Provide the (X, Y) coordinate of the cell's center where the given text is located.  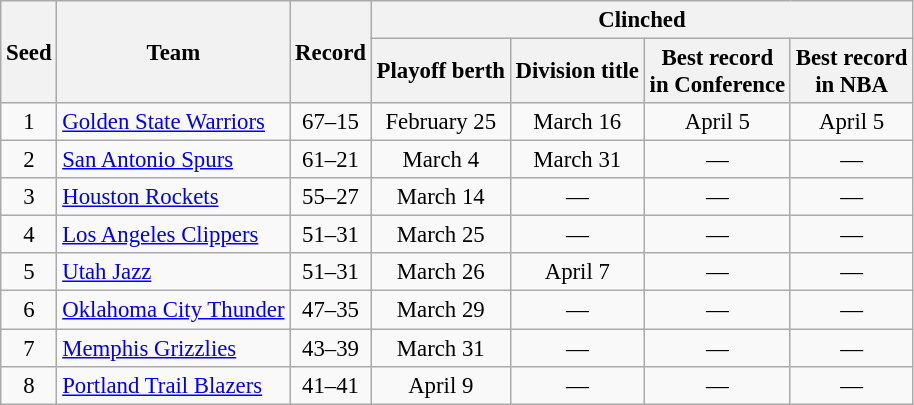
Los Angeles Clippers (174, 235)
Clinched (642, 20)
Playoff berth (440, 72)
61–21 (330, 160)
Portland Trail Blazers (174, 385)
47–35 (330, 310)
Seed (29, 52)
5 (29, 273)
Houston Rockets (174, 197)
Golden State Warriors (174, 122)
1 (29, 122)
6 (29, 310)
Best record in NBA (851, 72)
2 (29, 160)
Team (174, 52)
67–15 (330, 122)
8 (29, 385)
April 9 (440, 385)
Oklahoma City Thunder (174, 310)
41–41 (330, 385)
San Antonio Spurs (174, 160)
April 7 (577, 273)
Best record in Conference (717, 72)
Memphis Grizzlies (174, 348)
February 25 (440, 122)
March 4 (440, 160)
7 (29, 348)
March 29 (440, 310)
4 (29, 235)
Division title (577, 72)
3 (29, 197)
55–27 (330, 197)
March 26 (440, 273)
March 16 (577, 122)
Record (330, 52)
March 25 (440, 235)
Utah Jazz (174, 273)
March 14 (440, 197)
43–39 (330, 348)
